Locate the cell with the specified text and output its (X, Y) center coordinate. 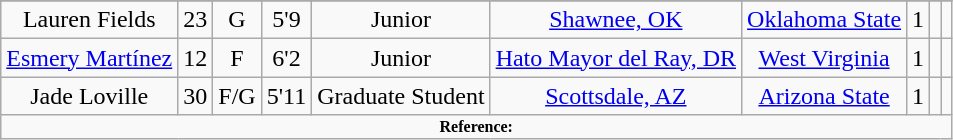
Lauren Fields (90, 20)
Reference: (476, 127)
6'2 (286, 58)
Graduate Student (401, 96)
30 (196, 96)
Oklahoma State (824, 20)
23 (196, 20)
West Virginia (824, 58)
Shawnee, OK (616, 20)
G (237, 20)
F (237, 58)
5'9 (286, 20)
F/G (237, 96)
Arizona State (824, 96)
Esmery Martínez (90, 58)
Hato Mayor del Ray, DR (616, 58)
12 (196, 58)
5'11 (286, 96)
Jade Loville (90, 96)
Scottsdale, AZ (616, 96)
